Determine the (X, Y) coordinate at the center of the cell enclosing the given text.  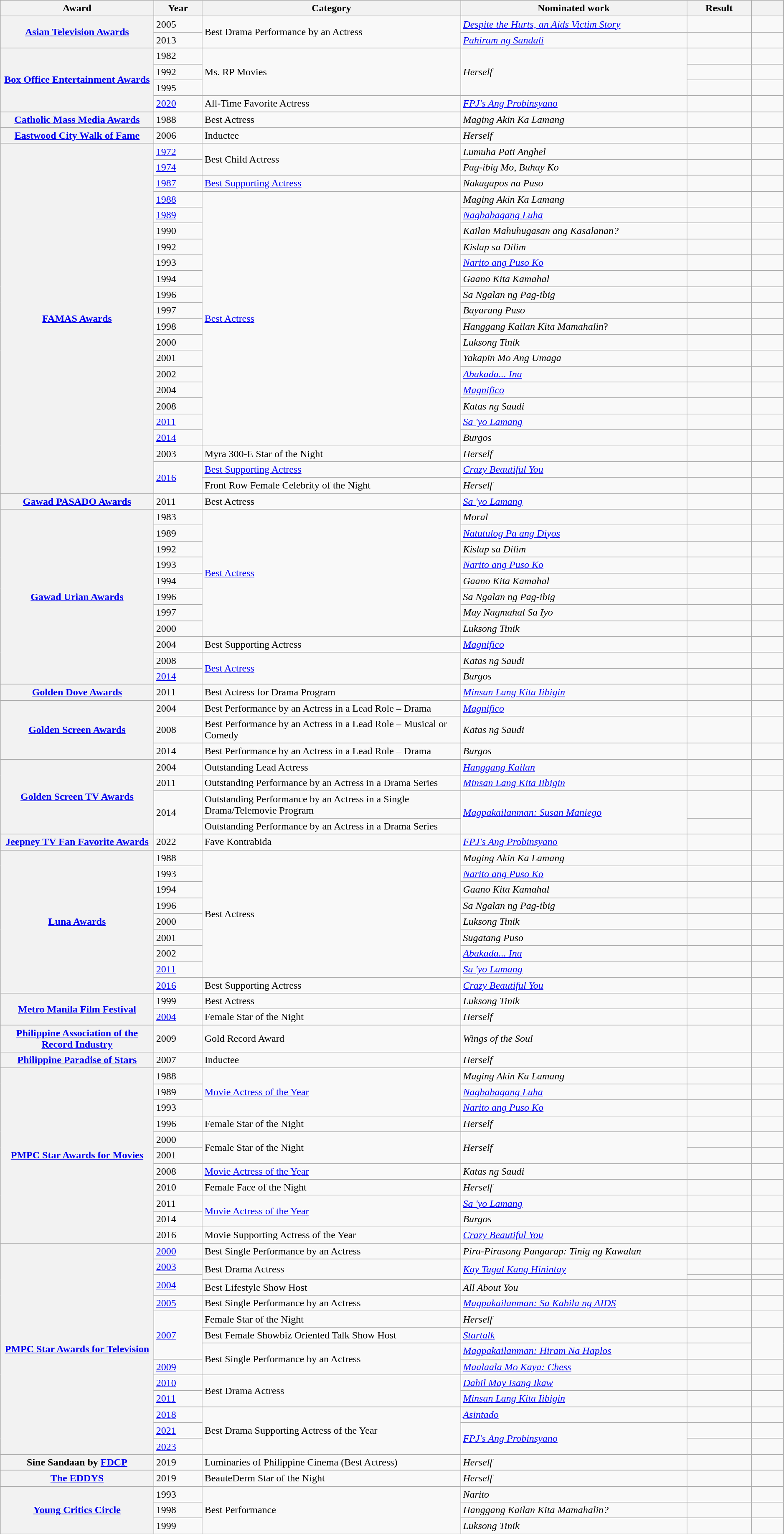
Moral (574, 517)
Yakapin Mo Ang Umaga (574, 358)
Magpakailanman: Susan Maniego (574, 812)
Eastwood City Walk of Fame (77, 135)
2013 (178, 40)
Golden Screen Awards (77, 730)
Gawad Urian Awards (77, 597)
1982 (178, 56)
Nakagapos na Puso (574, 183)
2021 (178, 1430)
Box Office Entertainment Awards (77, 80)
Despite the Hurts, an Aids Victim Story (574, 24)
Pag-ibig Mo, Buhay Ko (574, 167)
Catholic Mass Media Awards (77, 120)
1987 (178, 183)
PMPC Star Awards for Television (77, 1348)
Narito (574, 1494)
Kay Tagal Kang Hinintay (574, 1269)
Best Female Showbiz Oriented Talk Show Host (332, 1335)
Year (178, 8)
Best Actress for Drama Program (332, 692)
Best Lifestyle Show Host (332, 1287)
All About You (574, 1287)
Luminaries of Philippine Cinema (Best Actress) (332, 1462)
2023 (178, 1446)
Magpakailanman: Hiram Na Haplos (574, 1351)
1974 (178, 167)
FAMAS Awards (77, 318)
Hanggang Kailan (574, 767)
Best Child Actress (332, 159)
Kailan Mahuhugasan ang Kasalanan? (574, 231)
Gold Record Award (332, 1039)
PMPC Star Awards for Movies (77, 1156)
Young Critics Circle (77, 1510)
Myra 300-E Star of the Night (332, 453)
Philippine Paradise of Stars (77, 1060)
Category (332, 8)
1972 (178, 151)
Sine Sandaan by FDCP (77, 1462)
All-Time Favorite Actress (332, 104)
The EDDYS (77, 1478)
Asintado (574, 1414)
2022 (178, 842)
Best Drama Supporting Actress of the Year (332, 1430)
Lumuha Pati Anghel (574, 151)
Nominated work (574, 8)
Best Performance (332, 1510)
Ms. RP Movies (332, 72)
May Nagmahal Sa Iyo (574, 613)
Pahiram ng Sandali (574, 40)
Magpakailanman: Sa Kabila ng AIDS (574, 1303)
Gawad PASADO Awards (77, 501)
Pira-Pirasong Pangarap: Tinig ng Kawalan (574, 1251)
Natutulog Pa ang Diyos (574, 533)
Startalk (574, 1335)
Philippine Association of the Record Industry (77, 1039)
2020 (178, 104)
2006 (178, 135)
Luna Awards (77, 922)
Bayarang Puso (574, 310)
Outstanding Lead Actress (332, 767)
1995 (178, 88)
Dahil May Isang Ikaw (574, 1383)
BeauteDerm Star of the Night (332, 1478)
Asian Television Awards (77, 32)
Golden Screen TV Awards (77, 796)
Female Face of the Night (332, 1187)
Jeepney TV Fan Favorite Awards (77, 842)
2018 (178, 1414)
Award (77, 8)
Best Drama Performance by an Actress (332, 32)
Golden Dove Awards (77, 692)
Metro Manila Film Festival (77, 1009)
Sugatang Puso (574, 937)
1983 (178, 517)
Fave Kontrabida (332, 842)
Best Performance by an Actress in a Lead Role – Musical or Comedy (332, 730)
Front Row Female Celebrity of the Night (332, 486)
Outstanding Performance by an Actress in a Single Drama/Telemovie Program (332, 805)
Wings of the Soul (574, 1039)
Maalaala Mo Kaya: Chess (574, 1367)
Result (719, 8)
1990 (178, 231)
Movie Supporting Actress of the Year (332, 1235)
